Pinpoint the cell where the given text exists, returning its [x, y] midpoint coordinate. 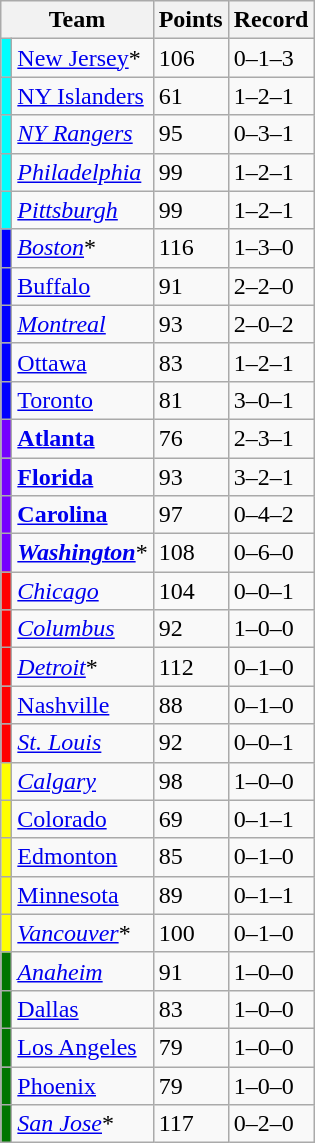
Vancouver* [82, 933]
0–3–1 [271, 134]
108 [190, 553]
0–4–2 [271, 515]
106 [190, 58]
Phoenix [82, 1085]
76 [190, 438]
Carolina [82, 515]
San Jose* [82, 1124]
2–2–0 [271, 286]
3–2–1 [271, 477]
Nashville [82, 705]
0–1–3 [271, 58]
116 [190, 248]
Atlanta [82, 438]
NY Islanders [82, 96]
1–3–0 [271, 248]
69 [190, 819]
Record [271, 20]
112 [190, 667]
117 [190, 1124]
Toronto [82, 400]
NY Rangers [82, 134]
Team [77, 20]
Points [190, 20]
95 [190, 134]
St. Louis [82, 743]
Pittsburgh [82, 210]
0–6–0 [271, 553]
Florida [82, 477]
89 [190, 895]
Los Angeles [82, 1047]
Chicago [82, 591]
Columbus [82, 629]
Edmonton [82, 857]
Calgary [82, 781]
Washington* [82, 553]
Minnesota [82, 895]
0–2–0 [271, 1124]
Montreal [82, 324]
Detroit* [82, 667]
3–0–1 [271, 400]
Ottawa [82, 362]
Boston* [82, 248]
104 [190, 591]
Colorado [82, 819]
New Jersey* [82, 58]
81 [190, 400]
Anaheim [82, 971]
100 [190, 933]
2–3–1 [271, 438]
97 [190, 515]
98 [190, 781]
85 [190, 857]
88 [190, 705]
Buffalo [82, 286]
61 [190, 96]
Philadelphia [82, 172]
2–0–2 [271, 324]
Dallas [82, 1009]
